Extract the (x, y) coordinate from the center of the cell holding the provided text.  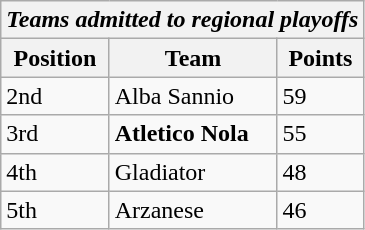
Position (55, 58)
Points (320, 58)
55 (320, 134)
3rd (55, 134)
Team (193, 58)
5th (55, 210)
Atletico Nola (193, 134)
46 (320, 210)
48 (320, 172)
4th (55, 172)
Teams admitted to regional playoffs (182, 20)
Arzanese (193, 210)
2nd (55, 96)
59 (320, 96)
Gladiator (193, 172)
Alba Sannio (193, 96)
